From the cell containing the given text, extract its center point as (x, y) coordinate. 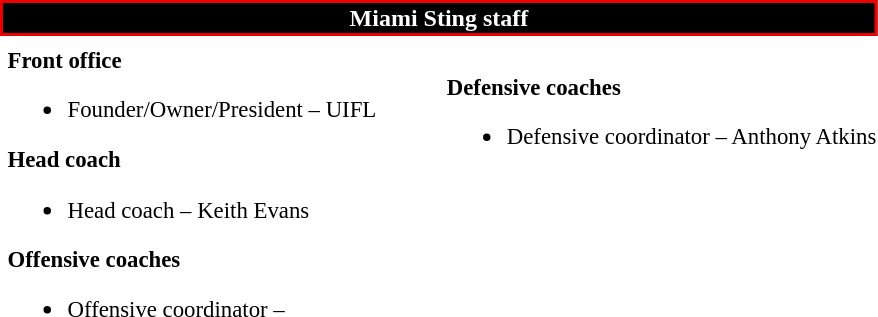
Miami Sting staff (439, 18)
